Identify which cell holds the provided text, then report its [x, y] central coordinate. 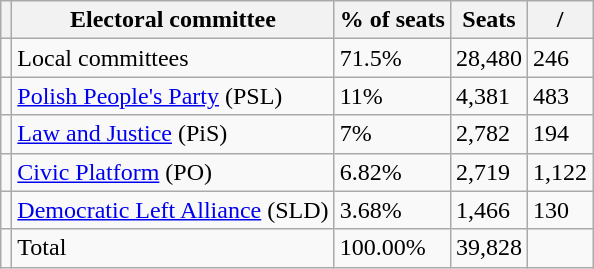
71.5% [392, 58]
2,782 [488, 134]
1,122 [560, 172]
Polish People's Party (PSL) [173, 96]
100.00% [392, 248]
Local committees [173, 58]
39,828 [488, 248]
4,381 [488, 96]
Electoral committee [173, 20]
/ [560, 20]
7% [392, 134]
6.82% [392, 172]
130 [560, 210]
% of seats [392, 20]
Total [173, 248]
194 [560, 134]
Democratic Left Alliance (SLD) [173, 210]
2,719 [488, 172]
1,466 [488, 210]
Seats [488, 20]
Law and Justice (PiS) [173, 134]
28,480 [488, 58]
Civic Platform (PO) [173, 172]
246 [560, 58]
11% [392, 96]
483 [560, 96]
3.68% [392, 210]
